Determine the [X, Y] coordinate at the center of the cell enclosing the given text.  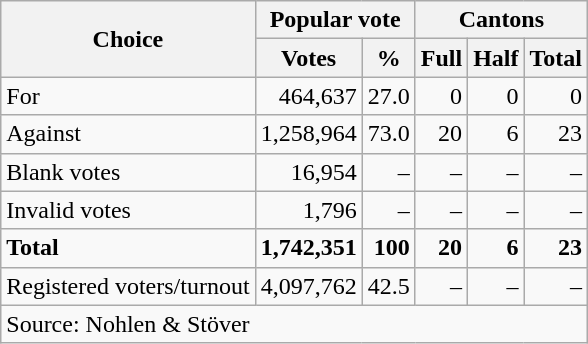
Votes [308, 58]
464,637 [308, 96]
4,097,762 [308, 286]
1,742,351 [308, 248]
Source: Nohlen & Stöver [294, 324]
27.0 [388, 96]
16,954 [308, 172]
1,258,964 [308, 134]
% [388, 58]
Against [128, 134]
Half [496, 58]
Registered voters/turnout [128, 286]
Blank votes [128, 172]
Invalid votes [128, 210]
1,796 [308, 210]
42.5 [388, 286]
100 [388, 248]
For [128, 96]
Popular vote [335, 20]
73.0 [388, 134]
Choice [128, 39]
Full [441, 58]
Cantons [501, 20]
